Find where the given text appears and provide that cell's center as (X, Y) coordinate. 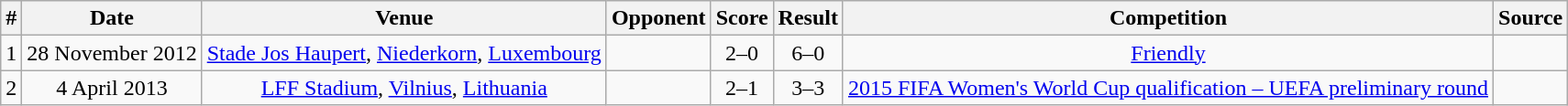
Competition (1168, 18)
1 (11, 53)
# (11, 18)
2 (11, 88)
Source (1531, 18)
Result (808, 18)
Score (742, 18)
Friendly (1168, 53)
LFF Stadium, Vilnius, Lithuania (403, 88)
4 April 2013 (112, 88)
6–0 (808, 53)
28 November 2012 (112, 53)
2–1 (742, 88)
Stade Jos Haupert, Niederkorn, Luxembourg (403, 53)
2015 FIFA Women's World Cup qualification – UEFA preliminary round (1168, 88)
Venue (403, 18)
3–3 (808, 88)
Opponent (658, 18)
Date (112, 18)
2–0 (742, 53)
